Identify which cell holds the provided text, then report its (x, y) central coordinate. 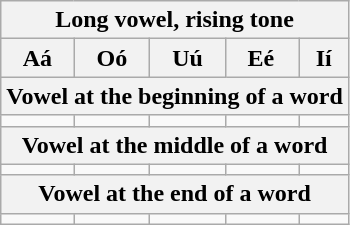
Vowel at the end of a word (175, 194)
Aá (38, 58)
Eé (262, 58)
Oó (112, 58)
Vowel at the beginning of a word (175, 96)
Vowel at the middle of a word (175, 145)
Long vowel, rising tone (175, 20)
Ií (324, 58)
Uú (188, 58)
